Capture the cell that displays the provided text and extract its [X, Y] central coordinate. 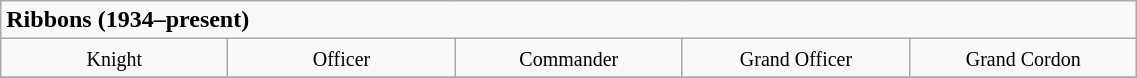
Commander [568, 58]
Ribbons (1934–present) [569, 20]
Knight [114, 58]
Officer [342, 58]
Grand Officer [796, 58]
Grand Cordon [1024, 58]
